Return the [X, Y] coordinate for the center point of the cell that contains the specified text.  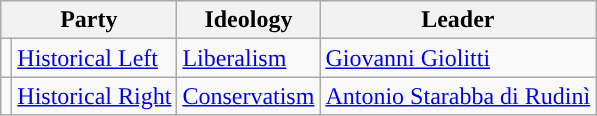
Party [89, 20]
Antonio Starabba di Rudinì [458, 96]
Ideology [248, 20]
Conservatism [248, 96]
Giovanni Giolitti [458, 58]
Leader [458, 20]
Historical Left [94, 58]
Liberalism [248, 58]
Historical Right [94, 96]
